From the cell containing the given text, extract its center point as (X, Y) coordinate. 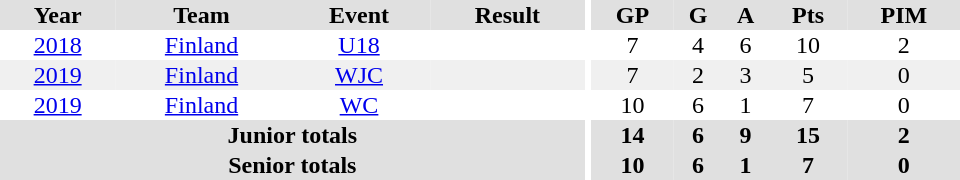
14 (632, 135)
9 (746, 135)
GP (632, 15)
Result (507, 15)
Senior totals (292, 165)
2018 (58, 45)
WC (359, 105)
Junior totals (292, 135)
A (746, 15)
3 (746, 75)
Event (359, 15)
PIM (904, 15)
U18 (359, 45)
4 (698, 45)
G (698, 15)
5 (808, 75)
15 (808, 135)
WJC (359, 75)
Pts (808, 15)
Year (58, 15)
Team (202, 15)
